From the cell containing the given text, extract its center point as (x, y) coordinate. 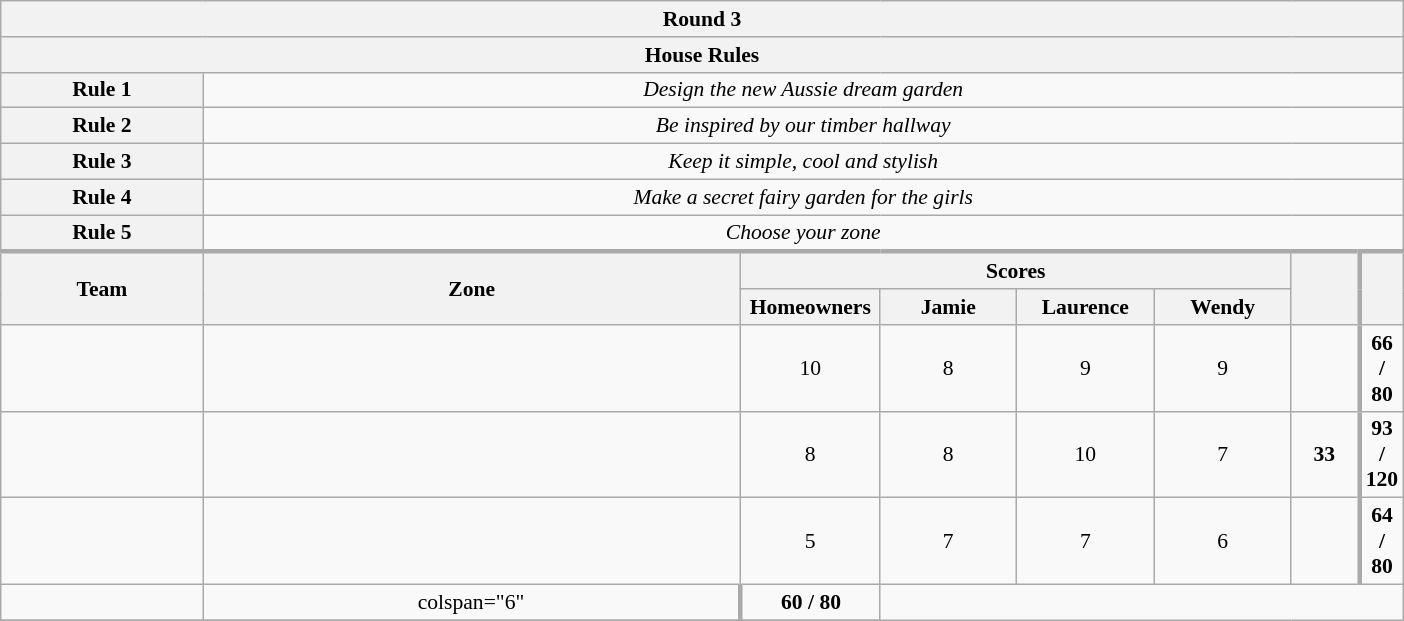
5 (810, 542)
Rule 4 (102, 197)
64 / 80 (1381, 542)
Scores (1016, 270)
Design the new Aussie dream garden (803, 90)
colspan="6" (472, 603)
Rule 1 (102, 90)
33 (1325, 454)
Rule 5 (102, 234)
Rule 2 (102, 126)
Rule 3 (102, 162)
60 / 80 (810, 603)
6 (1222, 542)
Round 3 (702, 19)
Jamie (948, 307)
Wendy (1222, 307)
Make a secret fairy garden for the girls (803, 197)
House Rules (702, 55)
Keep it simple, cool and stylish (803, 162)
Zone (472, 288)
Team (102, 288)
93 / 120 (1381, 454)
66 / 80 (1381, 368)
Laurence (1085, 307)
Be inspired by our timber hallway (803, 126)
Homeowners (810, 307)
Choose your zone (803, 234)
